Determine the (X, Y) coordinate at the center of the cell enclosing the given text.  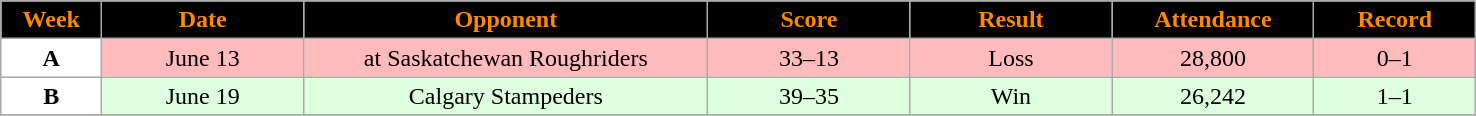
39–35 (809, 96)
June 19 (203, 96)
1–1 (1395, 96)
0–1 (1395, 58)
Attendance (1213, 20)
Loss (1011, 58)
Opponent (506, 20)
Score (809, 20)
33–13 (809, 58)
28,800 (1213, 58)
Record (1395, 20)
Result (1011, 20)
Calgary Stampeders (506, 96)
Win (1011, 96)
26,242 (1213, 96)
Week (52, 20)
at Saskatchewan Roughriders (506, 58)
Date (203, 20)
A (52, 58)
June 13 (203, 58)
B (52, 96)
